Determine the (x, y) coordinate at the center of the cell enclosing the given text.  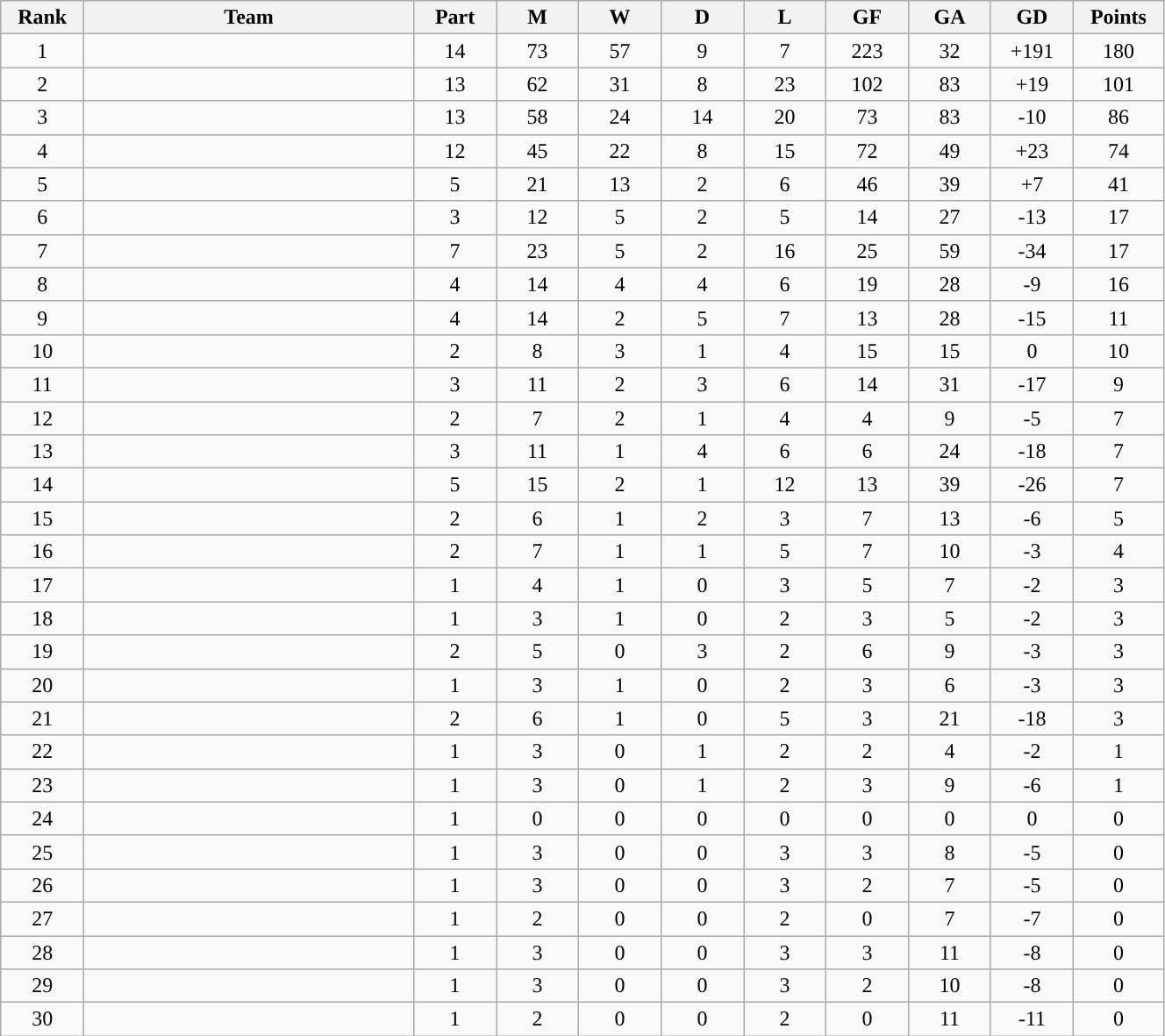
26 (42, 885)
74 (1118, 151)
-13 (1032, 218)
GA (949, 18)
49 (949, 151)
-9 (1032, 284)
M (538, 18)
Part (455, 18)
46 (867, 184)
-10 (1032, 118)
29 (42, 986)
86 (1118, 118)
-26 (1032, 485)
Team (249, 18)
+19 (1032, 84)
180 (1118, 51)
102 (867, 84)
62 (538, 84)
101 (1118, 84)
223 (867, 51)
-11 (1032, 1019)
59 (949, 251)
30 (42, 1019)
-17 (1032, 384)
18 (42, 618)
-15 (1032, 318)
45 (538, 151)
58 (538, 118)
-7 (1032, 918)
41 (1118, 184)
+191 (1032, 51)
L (785, 18)
Rank (42, 18)
72 (867, 151)
32 (949, 51)
+23 (1032, 151)
+7 (1032, 184)
GF (867, 18)
-34 (1032, 251)
GD (1032, 18)
Points (1118, 18)
57 (620, 51)
D (703, 18)
W (620, 18)
